Pinpoint the cell where the given text exists, returning its (X, Y) midpoint coordinate. 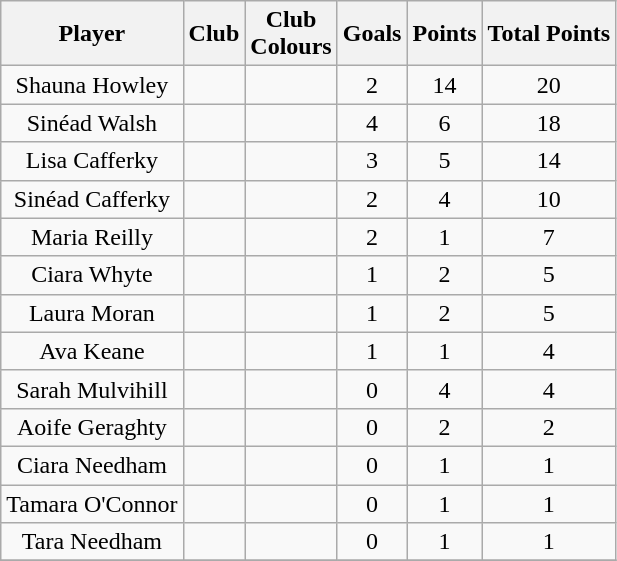
6 (444, 123)
Goals (372, 34)
Ciara Needham (92, 465)
Ciara Whyte (92, 275)
Total Points (549, 34)
ClubColours (291, 34)
20 (549, 85)
Maria Reilly (92, 237)
7 (549, 237)
Lisa Cafferky (92, 161)
Sinéad Cafferky (92, 199)
Tara Needham (92, 542)
Sinéad Walsh (92, 123)
18 (549, 123)
10 (549, 199)
3 (372, 161)
Laura Moran (92, 313)
Tamara O'Connor (92, 503)
Shauna Howley (92, 85)
Aoife Geraghty (92, 427)
Club (214, 34)
Points (444, 34)
Sarah Mulvihill (92, 389)
Player (92, 34)
Ava Keane (92, 351)
